Determine the [X, Y] coordinate at the center of the cell enclosing the given text.  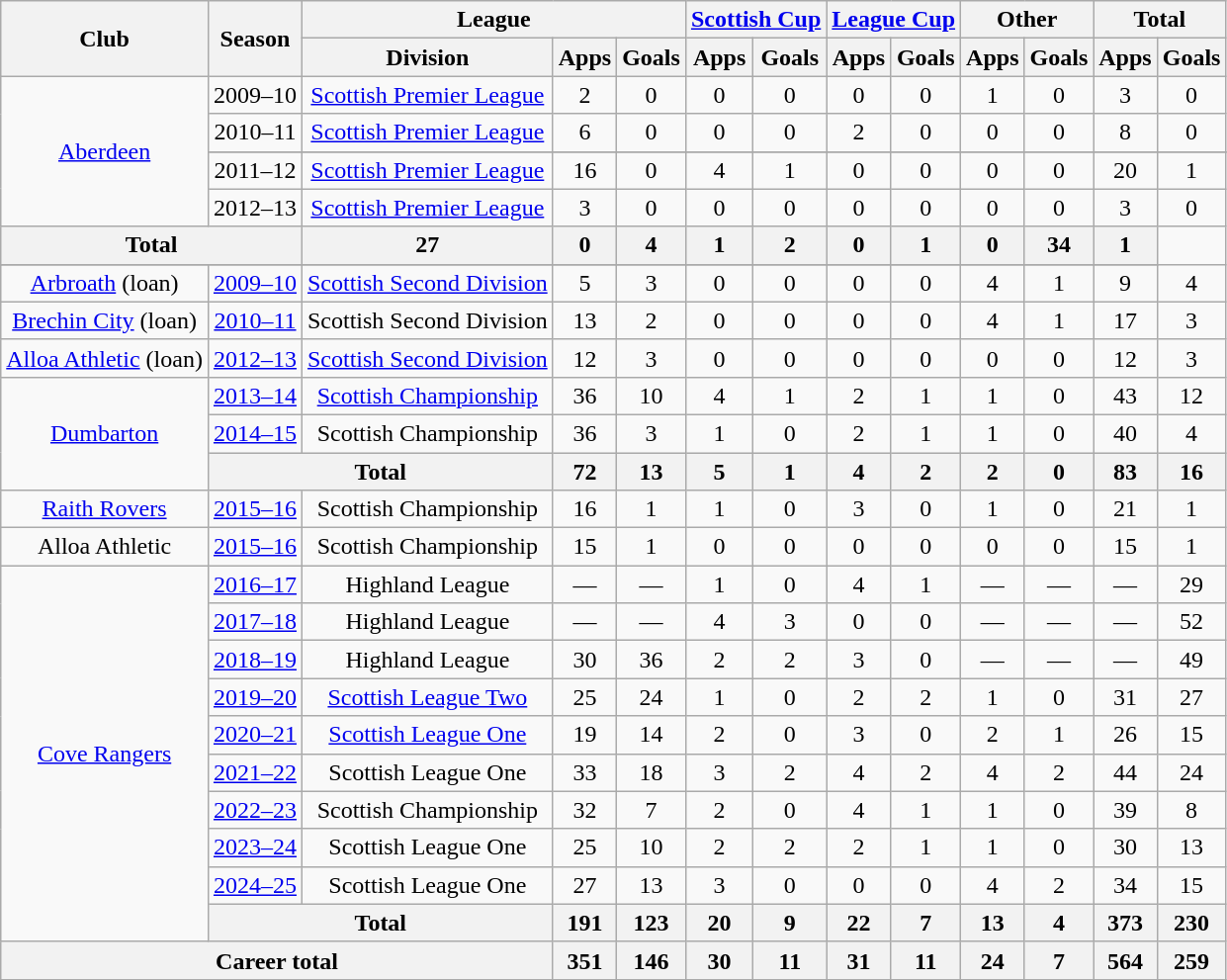
259 [1191, 960]
33 [584, 772]
2014–15 [255, 433]
14 [652, 735]
83 [1125, 472]
League [493, 20]
6 [584, 133]
Season [255, 39]
Dumbarton [105, 433]
Aberdeen [105, 151]
32 [584, 810]
Scottish Cup [755, 20]
Club [105, 39]
44 [1125, 772]
Alloa Athletic (loan) [105, 358]
2022–23 [255, 810]
2018–19 [255, 660]
21 [1125, 509]
351 [584, 960]
19 [584, 735]
26 [1125, 735]
2021–22 [255, 772]
29 [1191, 584]
Career total [277, 960]
40 [1125, 433]
Raith Rovers [105, 509]
Alloa Athletic [105, 547]
Scottish League Two [427, 697]
191 [584, 923]
43 [1125, 396]
373 [1125, 923]
123 [652, 923]
Brechin City (loan) [105, 320]
2017–18 [255, 622]
17 [1125, 320]
2020–21 [255, 735]
Arbroath (loan) [105, 283]
564 [1125, 960]
146 [652, 960]
2013–14 [255, 396]
Cove Rangers [105, 754]
Division [427, 57]
72 [584, 472]
2024–25 [255, 885]
18 [652, 772]
39 [1125, 810]
22 [858, 923]
2023–24 [255, 847]
230 [1191, 923]
52 [1191, 622]
49 [1191, 660]
2016–17 [255, 584]
League Cup [894, 20]
2011–12 [255, 170]
2019–20 [255, 697]
Other [1027, 20]
